Identify which cell holds the provided text, then report its (x, y) central coordinate. 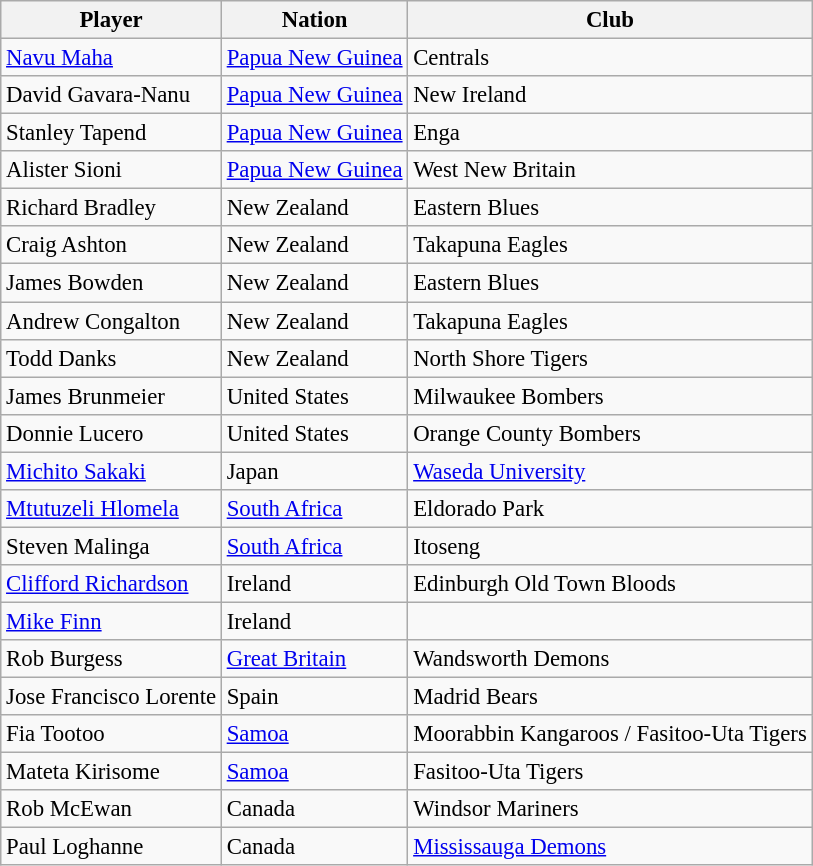
Mtutuzeli Hlomela (112, 509)
Mississauga Demons (610, 847)
Mike Finn (112, 621)
Edinburgh Old Town Bloods (610, 584)
Centrals (610, 58)
James Bowden (112, 283)
Donnie Lucero (112, 433)
Fasitoo-Uta Tigers (610, 772)
West New Britain (610, 170)
North Shore Tigers (610, 358)
Madrid Bears (610, 697)
Spain (314, 697)
Itoseng (610, 546)
David Gavara-Nanu (112, 95)
Fia Tootoo (112, 734)
Milwaukee Bombers (610, 396)
Clifford Richardson (112, 584)
Enga (610, 133)
Waseda University (610, 471)
Eldorado Park (610, 509)
Stanley Tapend (112, 133)
Richard Bradley (112, 208)
Paul Loghanne (112, 847)
Navu Maha (112, 58)
Rob Burgess (112, 659)
Japan (314, 471)
Great Britain (314, 659)
Steven Malinga (112, 546)
Orange County Bombers (610, 433)
New Ireland (610, 95)
Andrew Congalton (112, 321)
Club (610, 20)
Moorabbin Kangaroos / Fasitoo-Uta Tigers (610, 734)
Windsor Mariners (610, 809)
Mateta Kirisome (112, 772)
Wandsworth Demons (610, 659)
Craig Ashton (112, 245)
Michito Sakaki (112, 471)
Todd Danks (112, 358)
Rob McEwan (112, 809)
Nation (314, 20)
Jose Francisco Lorente (112, 697)
Alister Sioni (112, 170)
James Brunmeier (112, 396)
Player (112, 20)
